Output the (x, y) coordinate of the center of the cell containing the given text.  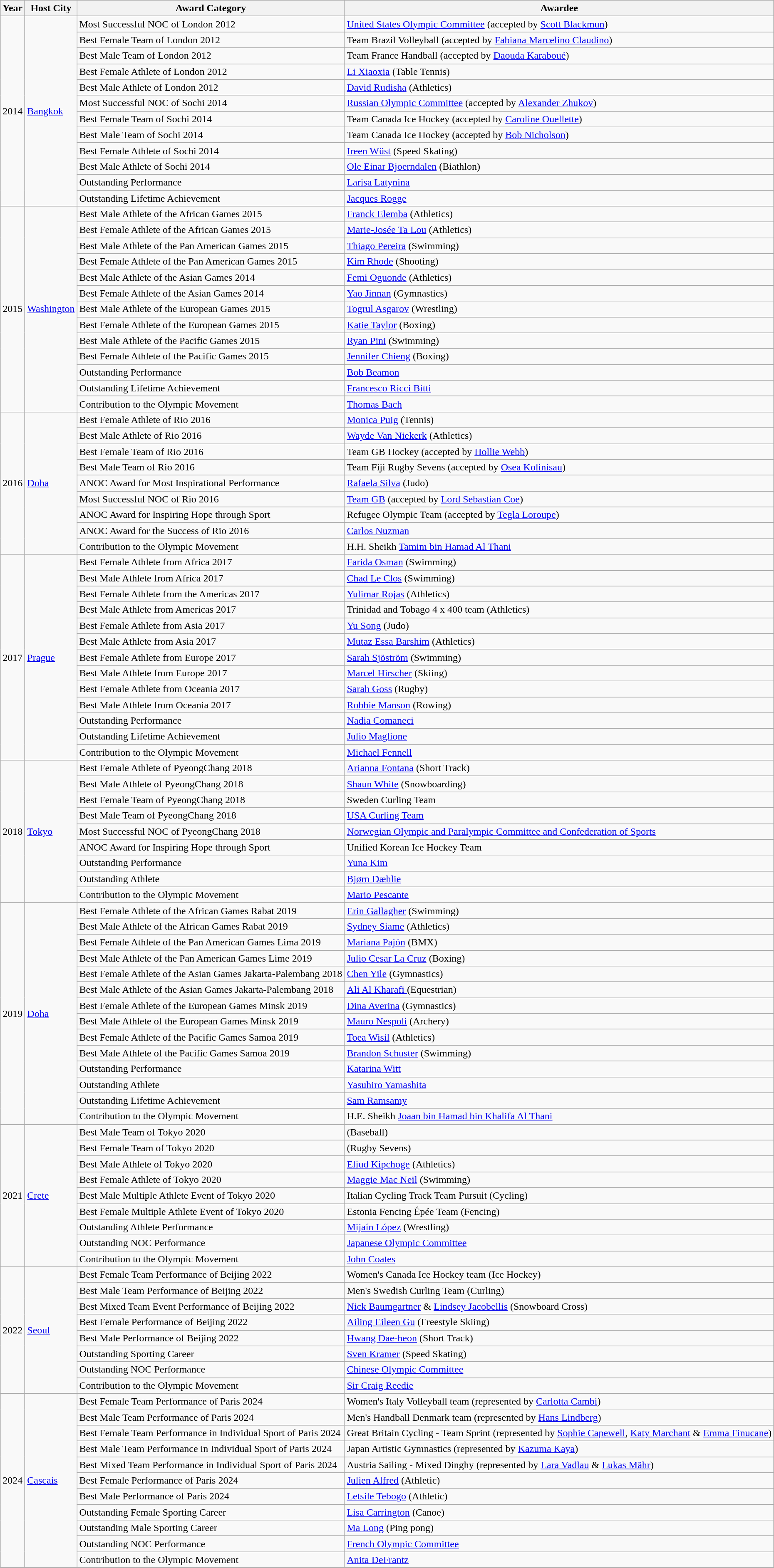
Best Male Performance of Beijing 2022 (211, 1338)
Lisa Carrington (Canoe) (559, 1512)
Best Female Athlete of the Asian Games Jakarta-Palembang 2018 (211, 974)
Maggie Mac Neil (Swimming) (559, 1180)
Best Female Athlete of Rio 2016 (211, 420)
Best Male Athlete of the European Games 2015 (211, 309)
Crete (51, 1195)
Best Male Athlete of the Asian Games 2014 (211, 277)
Yulimar Rojas (Athletics) (559, 594)
Host City (51, 8)
Best Female Team of Tokyo 2020 (211, 1148)
Best Male Athlete of London 2012 (211, 87)
Bjørn Dæhlie (559, 879)
Best Male Athlete of the African Games Rabat 2019 (211, 926)
Francesco Ricci Bitti (559, 388)
John Coates (559, 1259)
Team GB (accepted by Lord Sebastian Coe) (559, 499)
Ailing Eileen Gu (Freestyle Skiing) (559, 1322)
Outstanding Athlete Performance (211, 1227)
Julio Cesar La Cruz (Boxing) (559, 958)
Best Female Athlete of the African Games Rabat 2019 (211, 910)
Best Female Team of Sochi 2014 (211, 119)
ANOC Award for the Success of Rio 2016 (211, 531)
Best Male Athlete from Americas 2017 (211, 610)
Erin Gallagher (Swimming) (559, 910)
Sarah Goss (Rugby) (559, 689)
Best Female Athlete from Europe 2017 (211, 657)
Award Category (211, 8)
Best Male Team of Rio 2016 (211, 467)
USA Curling Team (559, 816)
Best Male Athlete from Asia 2017 (211, 641)
Outstanding Female Sporting Career (211, 1512)
(Baseball) (559, 1132)
Mauro Nespoli (Archery) (559, 1021)
Awardee (559, 8)
Rafaela Silva (Judo) (559, 483)
Best Female Athlete of the European Games Minsk 2019 (211, 1006)
United States Olympic Committee (accepted by Scott Blackmun) (559, 24)
Best Female Team of PyeongChang 2018 (211, 800)
(Rugby Sevens) (559, 1148)
Larisa Latynina (559, 182)
Unified Korean Ice Hockey Team (559, 847)
Bob Beamon (559, 372)
Best Male Team of Tokyo 2020 (211, 1132)
French Olympic Committee (559, 1544)
Team GB Hockey (accepted by Hollie Webb) (559, 451)
Mutaz Essa Barshim (Athletics) (559, 641)
Austria Sailing - Mixed Dinghy (represented by Lara Vadlau & Lukas Mähr) (559, 1464)
Monica Puig (Tennis) (559, 420)
Mariana Pajón (BMX) (559, 942)
Best Female Athlete of the Asian Games 2014 (211, 293)
Thomas Bach (559, 404)
Women's Italy Volleyball team (represented by Carlotta Cambi) (559, 1401)
2022 (12, 1330)
Best Female Athlete of Sochi 2014 (211, 151)
Best Female Athlete of Tokyo 2020 (211, 1180)
Team Fiji Rugby Sevens (accepted by Osea Kolinisau) (559, 467)
Best Male Athlete of the African Games 2015 (211, 214)
Ma Long (Ping pong) (559, 1528)
Best Female Team of Rio 2016 (211, 451)
Wayde Van Niekerk (Athletics) (559, 435)
Togrul Asgarov (Wrestling) (559, 309)
Team Brazil Volleyball (accepted by Fabiana Marcelino Claudino) (559, 40)
Best Male Athlete of Sochi 2014 (211, 166)
Best Male Multiple Athlete Event of Tokyo 2020 (211, 1195)
Best Female Athlete from Africa 2017 (211, 562)
Most Successful NOC of Rio 2016 (211, 499)
Best Male Athlete of the Pan American Games Lime 2019 (211, 958)
Best Male Team of PyeongChang 2018 (211, 816)
Mijaín López (Wrestling) (559, 1227)
Best Female Performance of Beijing 2022 (211, 1322)
Best Male Team of London 2012 (211, 56)
Eliud Kipchoge (Athletics) (559, 1164)
Best Male Athlete from Africa 2017 (211, 578)
Ole Einar Bjoerndalen (Biathlon) (559, 166)
2016 (12, 483)
Julio Maglione (559, 737)
ANOC Award for Most Inspirational Performance (211, 483)
Mario Pescante (559, 895)
2017 (12, 657)
Femi Oguonde (Athletics) (559, 277)
Best Mixed Team Performance in Individual Sport of Paris 2024 (211, 1464)
H.H. Sheikh Tamim bin Hamad Al Thani (559, 547)
Best Female Athlete of the Pan American Games Lima 2019 (211, 942)
Best Female Athlete of the Pan American Games 2015 (211, 262)
Yu Song (Judo) (559, 626)
Best Female Athlete of the Pacific Games Samoa 2019 (211, 1037)
2014 (12, 111)
Best Male Athlete of Tokyo 2020 (211, 1164)
Team France Handball (accepted by Daouda Karaboué) (559, 56)
Thiago Pereira (Swimming) (559, 246)
Best Female Athlete of the Pacific Games 2015 (211, 356)
Katie Taylor (Boxing) (559, 325)
Franck Elemba (Athletics) (559, 214)
Great Britain Cycling - Team Sprint (represented by Sophie Capewell, Katy Marchant & Emma Finucane) (559, 1433)
Chinese Olympic Committee (559, 1370)
Jacques Rogge (559, 198)
Trinidad and Tobago 4 x 400 team (Athletics) (559, 610)
Julien Alfred (Athletic) (559, 1481)
Letsile Tebogo (Athletic) (559, 1496)
Ryan Pini (Swimming) (559, 341)
Brandon Schuster (Swimming) (559, 1053)
Best Male Team Performance in Individual Sport of Paris 2024 (211, 1449)
Hwang Dae-heon (Short Track) (559, 1338)
Yuna Kim (559, 863)
Best Male Team Performance of Beijing 2022 (211, 1291)
Sydney Siame (Athletics) (559, 926)
Chad Le Clos (Swimming) (559, 578)
Chen Yile (Gymnastics) (559, 974)
Best Female Multiple Athlete Event of Tokyo 2020 (211, 1212)
Best Female Performance of Paris 2024 (211, 1481)
2021 (12, 1195)
Best Male Athlete of the Pan American Games 2015 (211, 246)
Katarina Witt (559, 1069)
Ali Al Kharafi (Equestrian) (559, 990)
Nadia Comaneci (559, 721)
Ireen Wüst (Speed Skating) (559, 151)
Best Female Team Performance in Individual Sport of Paris 2024 (211, 1433)
Japan Artistic Gymnastics (represented by Kazuma Kaya) (559, 1449)
Kim Rhode (Shooting) (559, 262)
Dina Averina (Gymnastics) (559, 1006)
Bangkok (51, 111)
Best Mixed Team Event Performance of Beijing 2022 (211, 1306)
Most Successful NOC of Sochi 2014 (211, 103)
Best Male Performance of Paris 2024 (211, 1496)
Best Female Athlete of PyeongChang 2018 (211, 768)
Men's Swedish Curling Team (Curling) (559, 1291)
Year (12, 8)
Sweden Curling Team (559, 800)
2024 (12, 1481)
Best Male Athlete from Oceania 2017 (211, 705)
Prague (51, 657)
Most Successful NOC of PyeongChang 2018 (211, 831)
Best Female Athlete of the African Games 2015 (211, 230)
Yao Jinnan (Gymnastics) (559, 293)
Shaun White (Snowboarding) (559, 784)
Best Male Team of Sochi 2014 (211, 135)
Best Female Athlete from Asia 2017 (211, 626)
Best Male Athlete of Rio 2016 (211, 435)
Best Female Team of London 2012 (211, 40)
Anita DeFrantz (559, 1560)
Michael Fennell (559, 752)
Norwegian Olympic and Paralympic Committee and Confederation of Sports (559, 831)
Marie-Josée Ta Lou (Athletics) (559, 230)
Nick Baumgartner & Lindsey Jacobellis (Snowboard Cross) (559, 1306)
Women's Canada Ice Hockey team (Ice Hockey) (559, 1275)
Best Female Athlete from Oceania 2017 (211, 689)
Robbie Manson (Rowing) (559, 705)
David Rudisha (Athletics) (559, 87)
2018 (12, 832)
Japanese Olympic Committee (559, 1243)
Best Male Team Performance of Paris 2024 (211, 1417)
Best Male Athlete of PyeongChang 2018 (211, 784)
Washington (51, 309)
Team Canada Ice Hockey (accepted by Bob Nicholson) (559, 135)
Best Female Team Performance of Paris 2024 (211, 1401)
Men's Handball Denmark team (represented by Hans Lindberg) (559, 1417)
Best Male Athlete from Europe 2017 (211, 673)
Best Male Athlete of the Asian Games Jakarta-Palembang 2018 (211, 990)
Seoul (51, 1330)
Best Female Team Performance of Beijing 2022 (211, 1275)
Arianna Fontana (Short Track) (559, 768)
Outstanding Sporting Career (211, 1354)
2015 (12, 309)
Sir Craig Reedie (559, 1385)
Italian Cycling Track Team Pursuit (Cycling) (559, 1195)
Best Female Athlete from the Americas 2017 (211, 594)
Jennifer Chieng (Boxing) (559, 356)
2019 (12, 1013)
Farida Osman (Swimming) (559, 562)
Estonia Fencing Épée Team (Fencing) (559, 1212)
Russian Olympic Committee (accepted by Alexander Zhukov) (559, 103)
Carlos Nuzman (559, 531)
Refugee Olympic Team (accepted by Tegla Loroupe) (559, 515)
Best Male Athlete of the European Games Minsk 2019 (211, 1021)
Marcel Hirscher (Skiing) (559, 673)
Best Female Athlete of London 2012 (211, 72)
Best Male Athlete of the Pacific Games Samoa 2019 (211, 1053)
Li Xiaoxia (Table Tennis) (559, 72)
Best Male Athlete of the Pacific Games 2015 (211, 341)
Best Female Athlete of the European Games 2015 (211, 325)
Outstanding Male Sporting Career (211, 1528)
H.E. Sheikh Joaan bin Hamad bin Khalifa Al Thani (559, 1116)
Sven Kramer (Speed Skating) (559, 1354)
Yasuhiro Yamashita (559, 1085)
Toea Wisil (Athletics) (559, 1037)
Most Successful NOC of London 2012 (211, 24)
Cascais (51, 1481)
Tokyo (51, 832)
Team Canada Ice Hockey (accepted by Caroline Ouellette) (559, 119)
Sam Ramsamy (559, 1101)
Sarah Sjöström (Swimming) (559, 657)
